Capture the cell that displays the provided text and extract its (X, Y) central coordinate. 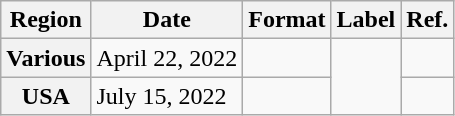
Region (46, 20)
Various (46, 58)
USA (46, 96)
Date (167, 20)
Label (366, 20)
Format (287, 20)
April 22, 2022 (167, 58)
July 15, 2022 (167, 96)
Ref. (428, 20)
